Return the (x, y) coordinate for the center point of the cell that contains the specified text.  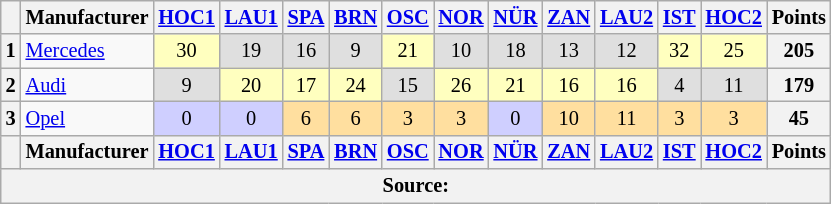
1 (11, 51)
205 (799, 51)
17 (306, 85)
26 (462, 85)
25 (733, 51)
Audi (88, 85)
20 (252, 85)
Source: (416, 186)
Opel (88, 118)
45 (799, 118)
18 (516, 51)
19 (252, 51)
13 (568, 51)
24 (356, 85)
179 (799, 85)
4 (680, 85)
30 (186, 51)
32 (680, 51)
12 (626, 51)
Mercedes (88, 51)
2 (11, 85)
15 (408, 85)
